Return [X, Y] of the center of cell containing provided text 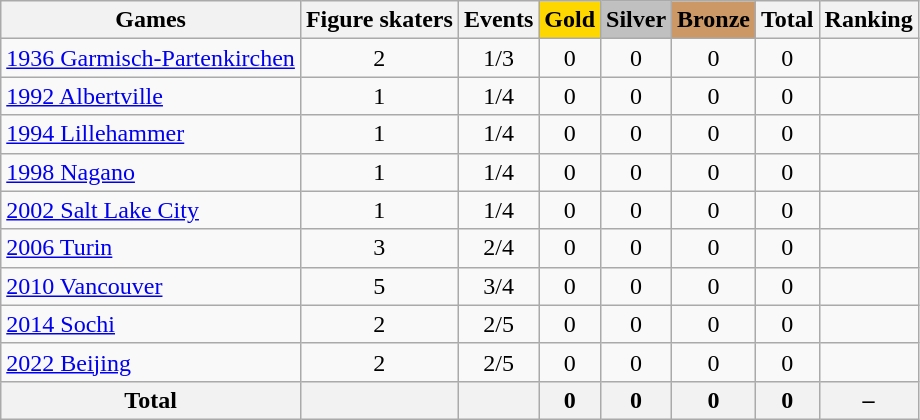
Silver [636, 20]
2002 Salt Lake City [151, 210]
1994 Lillehammer [151, 134]
3/4 [498, 286]
Figure skaters [379, 20]
2006 Turin [151, 248]
1998 Nagano [151, 172]
Games [151, 20]
Bronze [714, 20]
Events [498, 20]
1/3 [498, 58]
Gold [570, 20]
2/4 [498, 248]
1936 Garmisch-Partenkirchen [151, 58]
2022 Beijing [151, 362]
3 [379, 248]
5 [379, 286]
– [868, 400]
2010 Vancouver [151, 286]
1992 Albertville [151, 96]
2014 Sochi [151, 324]
Ranking [868, 20]
